Output the (x, y) coordinate of the center of the cell containing the given text.  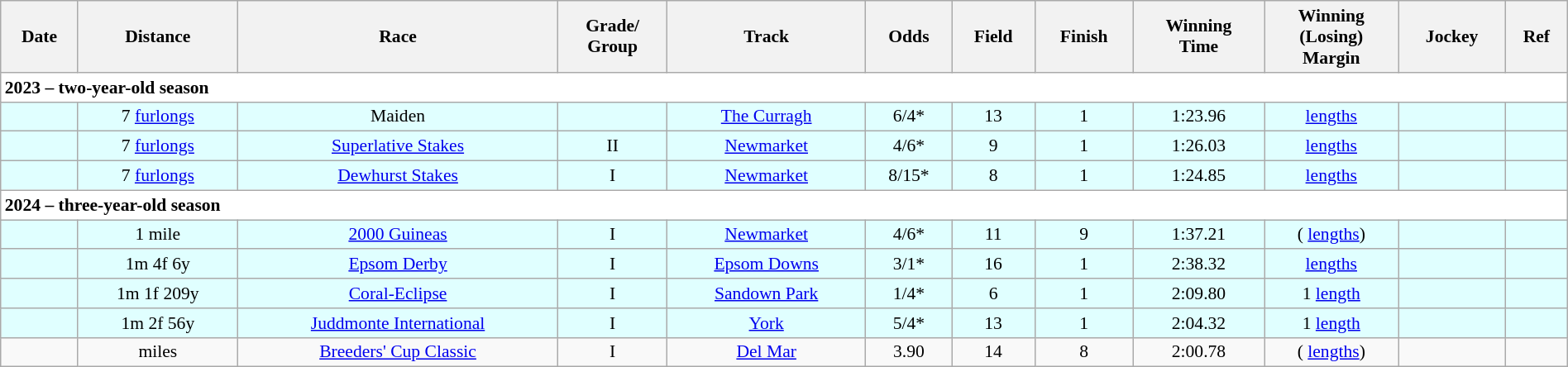
Del Mar (767, 352)
1 mile (157, 235)
1m 2f 56y (157, 323)
1m 4f 6y (157, 265)
2000 Guineas (398, 235)
1:26.03 (1198, 146)
2:04.32 (1198, 323)
York (767, 323)
5/4* (909, 323)
2:38.32 (1198, 265)
2:00.78 (1198, 352)
Field (993, 36)
2024 – three-year-old season (784, 205)
Finish (1083, 36)
Dewhurst Stakes (398, 176)
1:23.96 (1198, 117)
Breeders' Cup Classic (398, 352)
8/15* (909, 176)
1:37.21 (1198, 235)
The Curragh (767, 117)
Jockey (1452, 36)
2:09.80 (1198, 293)
Date (40, 36)
3/1* (909, 265)
Superlative Stakes (398, 146)
Epsom Downs (767, 265)
Juddmonte International (398, 323)
3.90 (909, 352)
Sandown Park (767, 293)
Ref (1537, 36)
6 (993, 293)
14 (993, 352)
Odds (909, 36)
miles (157, 352)
II (613, 146)
1m 1f 209y (157, 293)
Maiden (398, 117)
Coral-Eclipse (398, 293)
WinningTime (1198, 36)
6/4* (909, 117)
Grade/Group (613, 36)
16 (993, 265)
Winning(Losing)Margin (1331, 36)
Distance (157, 36)
Race (398, 36)
1:24.85 (1198, 176)
Epsom Derby (398, 265)
Track (767, 36)
1/4* (909, 293)
11 (993, 235)
2023 – two-year-old season (784, 88)
